For the text-containing cell, return its midpoint in [X, Y] coordinate format. 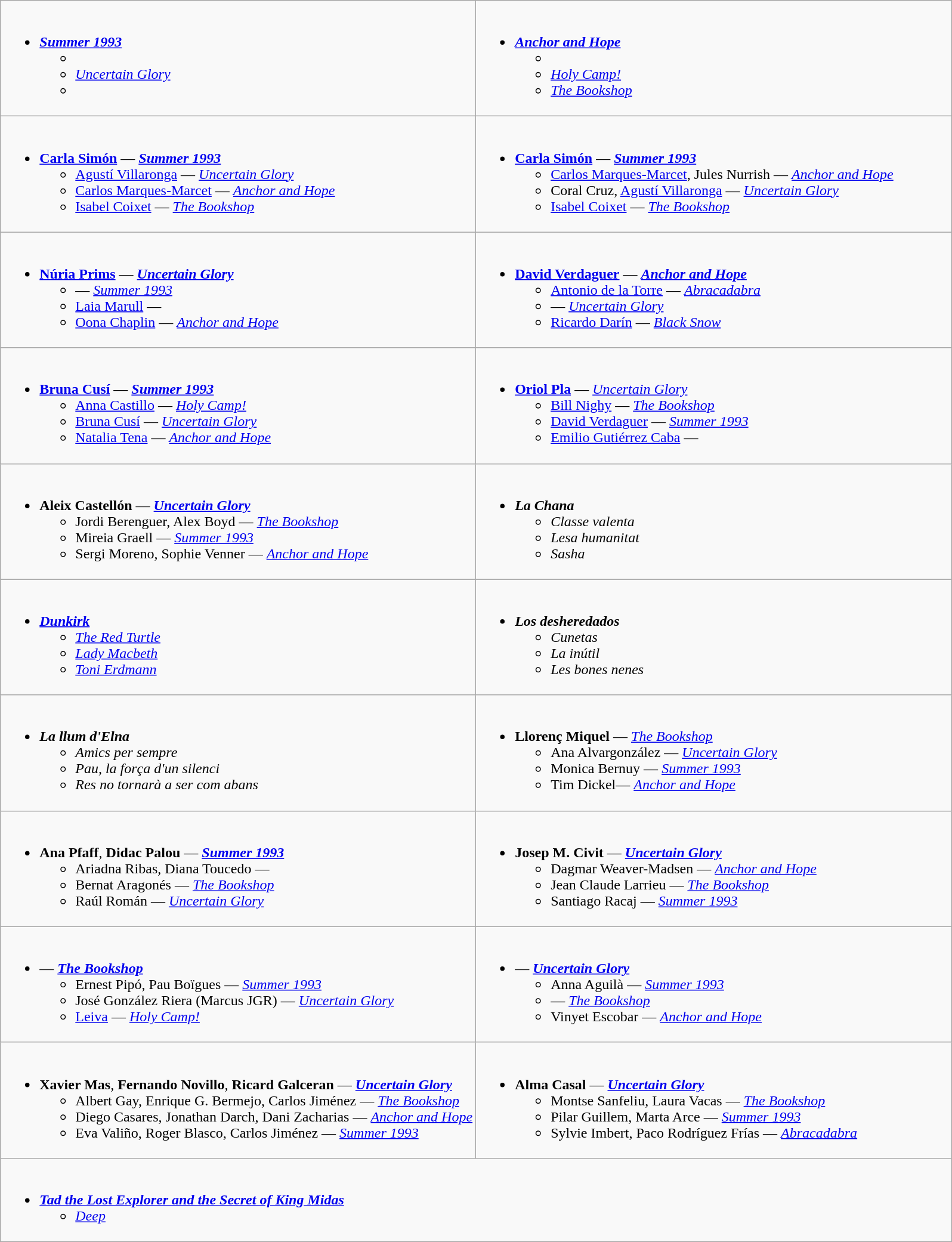
Oriol Pla — Uncertain GloryBill Nighy — The BookshopDavid Verdaguer — Summer 1993Emilio Gutiérrez Caba — [713, 406]
Summer 1993Uncertain Glory [239, 58]
Tad the Lost Explorer and the Secret of King MidasDeep [476, 1200]
David Verdaguer — Anchor and HopeAntonio de la Torre — Abracadabra — Uncertain GloryRicardo Darín — Black Snow [713, 290]
Aleix Castellón — Uncertain GloryJordi Berenguer, Alex Boyd — The BookshopMireia Graell — Summer 1993Sergi Moreno, Sophie Venner — Anchor and Hope [239, 521]
Josep M. Civit — Uncertain GloryDagmar Weaver-Madsen — Anchor and HopeJean Claude Larrieu — The BookshopSantiago Racaj — Summer 1993 [713, 869]
Anchor and HopeHoly Camp!The Bookshop [713, 58]
Carla Simón — Summer 1993Agustí Villaronga — Uncertain GloryCarlos Marques-Marcet — Anchor and HopeIsabel Coixet — The Bookshop [239, 174]
— Uncertain GloryAnna Aguilà — Summer 1993 — The BookshopVinyet Escobar — Anchor and Hope [713, 984]
— The BookshopErnest Pipó, Pau Boïgues — Summer 1993José González Riera (Marcus JGR) — Uncertain GloryLeiva — Holy Camp! [239, 984]
La llum d'ElnaAmics per semprePau, la força d'un silenciRes no tornarà a ser com abans [239, 753]
La ChanaClasse valentaLesa humanitatSasha [713, 521]
DunkirkThe Red TurtleLady MacbethToni Erdmann [239, 637]
Ana Pfaff, Didac Palou — Summer 1993Ariadna Ribas, Diana Toucedo — Bernat Aragonés — The BookshopRaúl Román — Uncertain Glory [239, 869]
Bruna Cusí — Summer 1993Anna Castillo — Holy Camp!Bruna Cusí — Uncertain GloryNatalia Tena — Anchor and Hope [239, 406]
Núria Prims — Uncertain Glory — Summer 1993Laia Marull — Oona Chaplin — Anchor and Hope [239, 290]
Llorenç Miquel — The BookshopAna Alvargonzález — Uncertain GloryMonica Bernuy — Summer 1993Tim Dickel— Anchor and Hope [713, 753]
Los desheredadosCunetasLa inútilLes bones nenes [713, 637]
